Find where the given text appears and provide that cell's center as (X, Y) coordinate. 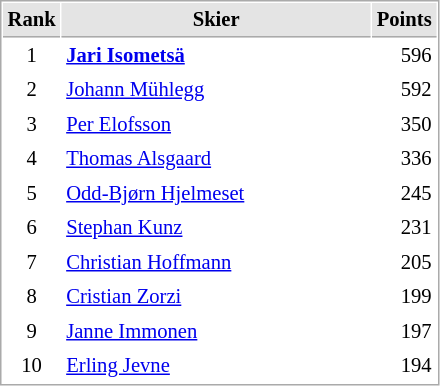
231 (404, 228)
Rank (32, 20)
6 (32, 228)
336 (404, 158)
205 (404, 262)
Skier (216, 20)
Points (404, 20)
Johann Mühlegg (216, 90)
10 (32, 366)
Cristian Zorzi (216, 296)
3 (32, 124)
Jari Isometsä (216, 56)
1 (32, 56)
245 (404, 194)
4 (32, 158)
596 (404, 56)
2 (32, 90)
197 (404, 332)
592 (404, 90)
Christian Hoffmann (216, 262)
Thomas Alsgaard (216, 158)
194 (404, 366)
Erling Jevne (216, 366)
9 (32, 332)
199 (404, 296)
7 (32, 262)
Stephan Kunz (216, 228)
8 (32, 296)
Odd-Bjørn Hjelmeset (216, 194)
Per Elofsson (216, 124)
350 (404, 124)
Janne Immonen (216, 332)
5 (32, 194)
